Provide the [x, y] coordinate of the cell's center where the given text is located.  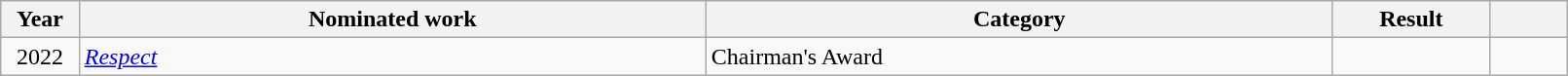
Nominated work [392, 19]
Year [40, 19]
2022 [40, 57]
Category [1019, 19]
Respect [392, 57]
Result [1411, 19]
Chairman's Award [1019, 57]
